Locate the cell with the specified text and output its [X, Y] center coordinate. 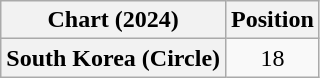
Position [273, 20]
South Korea (Circle) [114, 58]
18 [273, 58]
Chart (2024) [114, 20]
